Locate the cell with the specified text and output its (X, Y) center coordinate. 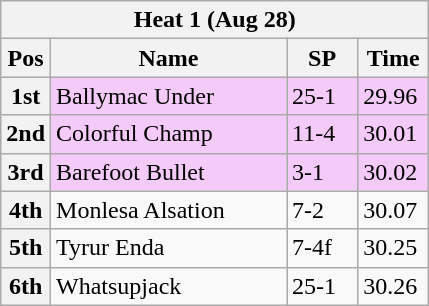
7-4f (322, 248)
5th (26, 248)
Name (169, 58)
Whatsupjack (169, 286)
Pos (26, 58)
30.02 (394, 172)
Monlesa Alsation (169, 210)
30.07 (394, 210)
30.25 (394, 248)
3rd (26, 172)
Time (394, 58)
Ballymac Under (169, 96)
Tyrur Enda (169, 248)
Barefoot Bullet (169, 172)
30.26 (394, 286)
1st (26, 96)
29.96 (394, 96)
6th (26, 286)
7-2 (322, 210)
Colorful Champ (169, 134)
30.01 (394, 134)
2nd (26, 134)
3-1 (322, 172)
SP (322, 58)
Heat 1 (Aug 28) (215, 20)
4th (26, 210)
11-4 (322, 134)
